Scan for the cell matching the given text and deliver its [x, y] coordinate at center. 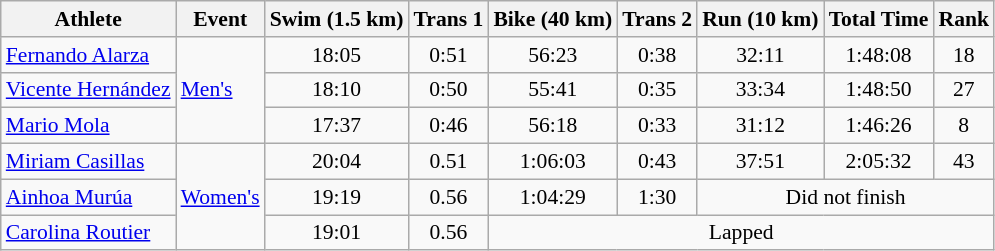
Ainhoa Murúa [88, 197]
Carolina Routier [88, 233]
0:51 [448, 55]
0:33 [657, 126]
1:48:50 [879, 90]
8 [964, 126]
1:46:26 [879, 126]
Women's [220, 198]
0:35 [657, 90]
20:04 [337, 162]
0:50 [448, 90]
0:38 [657, 55]
0:46 [448, 126]
Bike (40 km) [552, 19]
Swim (1.5 km) [337, 19]
1:48:08 [879, 55]
Lapped [741, 233]
17:37 [337, 126]
18:10 [337, 90]
32:11 [760, 55]
18 [964, 55]
56:23 [552, 55]
Run (10 km) [760, 19]
Miriam Casillas [88, 162]
56:18 [552, 126]
Men's [220, 90]
Trans 2 [657, 19]
Did not finish [846, 197]
19:19 [337, 197]
1:04:29 [552, 197]
Trans 1 [448, 19]
2:05:32 [879, 162]
1:30 [657, 197]
Total Time [879, 19]
Vicente Hernández [88, 90]
43 [964, 162]
Mario Mola [88, 126]
Rank [964, 19]
Event [220, 19]
27 [964, 90]
31:12 [760, 126]
0.51 [448, 162]
Athlete [88, 19]
33:34 [760, 90]
37:51 [760, 162]
0:43 [657, 162]
Fernando Alarza [88, 55]
55:41 [552, 90]
19:01 [337, 233]
18:05 [337, 55]
1:06:03 [552, 162]
